Locate the cell with the specified text and output its [x, y] center coordinate. 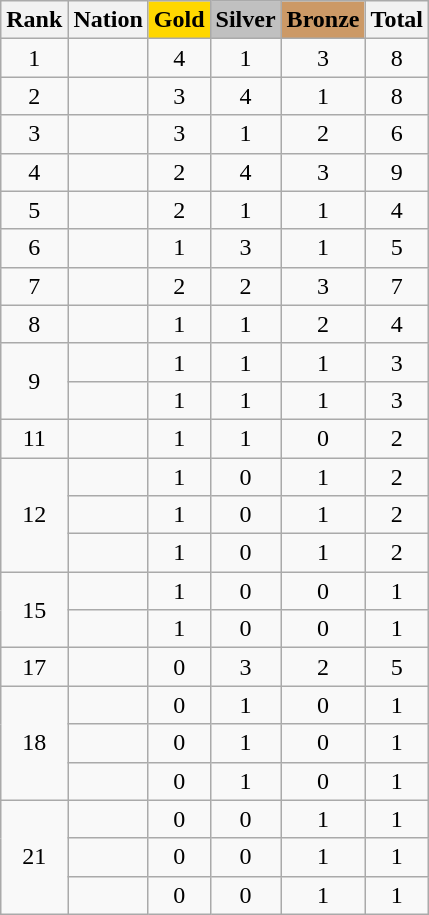
17 [34, 667]
18 [34, 743]
Silver [246, 20]
21 [34, 857]
15 [34, 610]
12 [34, 515]
11 [34, 438]
Total [397, 20]
Bronze [323, 20]
Nation [108, 20]
Rank [34, 20]
Gold [179, 20]
